Identify which cell holds the provided text, then report its (x, y) central coordinate. 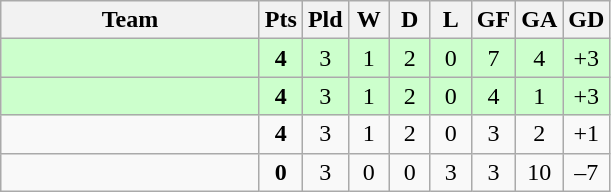
GF (493, 20)
L (450, 20)
10 (540, 172)
7 (493, 58)
+1 (586, 134)
Pld (325, 20)
Pts (280, 20)
D (410, 20)
Team (130, 20)
GD (586, 20)
GA (540, 20)
W (368, 20)
–7 (586, 172)
